Search for the cell housing the specified text and yield its (X, Y) center coordinate. 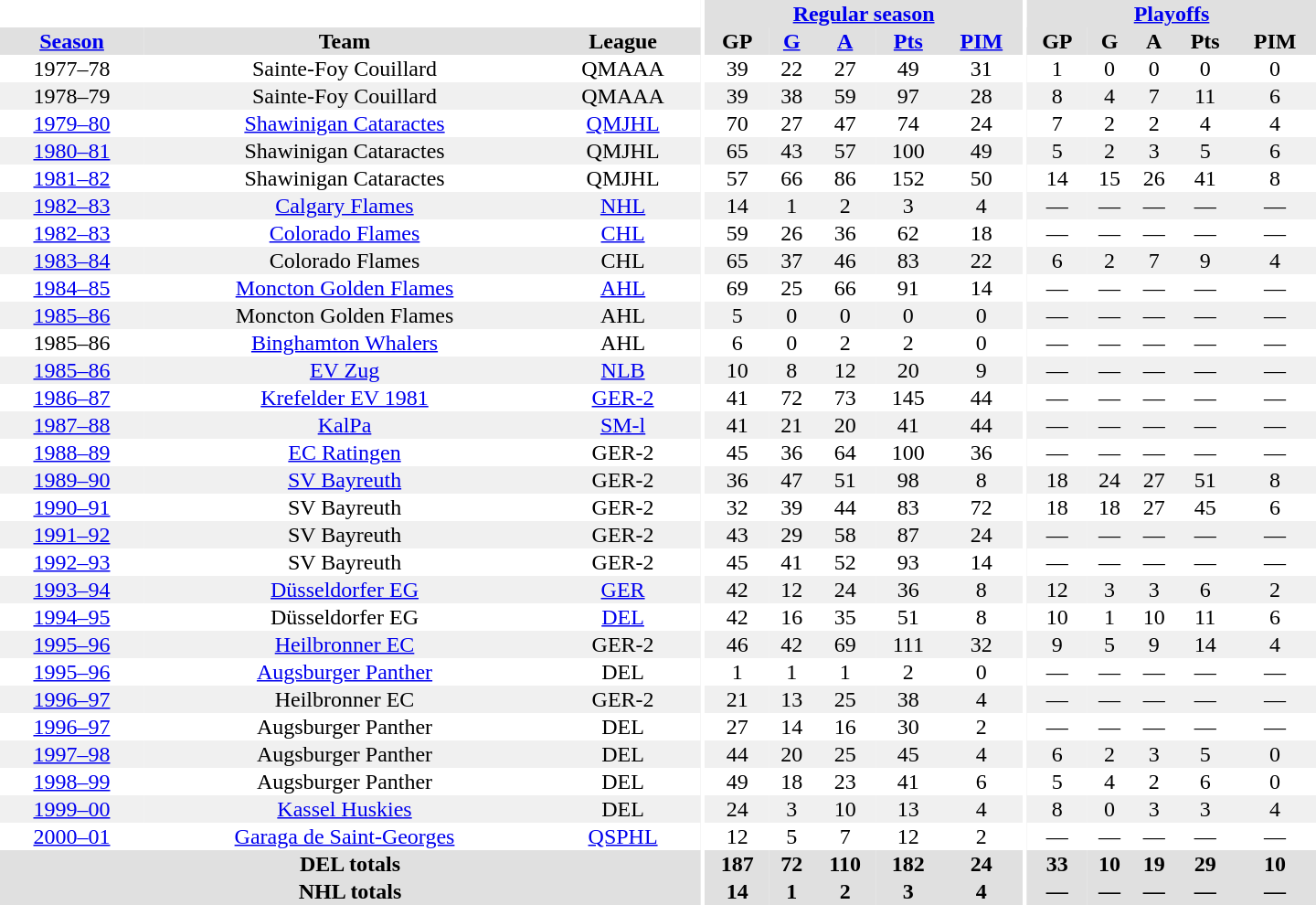
2000–01 (71, 836)
70 (738, 123)
1993–94 (71, 590)
37 (791, 261)
League (623, 41)
23 (845, 782)
1994–95 (71, 617)
93 (908, 562)
187 (738, 864)
1987–88 (71, 425)
33 (1057, 864)
1988–89 (71, 452)
1986–87 (71, 398)
152 (908, 178)
1992–93 (71, 562)
64 (845, 452)
Kassel Huskies (345, 809)
19 (1153, 864)
58 (845, 535)
1998–99 (71, 782)
GER (623, 590)
1979–80 (71, 123)
1990–91 (71, 507)
110 (845, 864)
Season (71, 41)
Regular season (865, 14)
1981–82 (71, 178)
74 (908, 123)
28 (982, 96)
30 (908, 727)
Calgary Flames (345, 206)
DEL totals (350, 864)
SM-l (623, 425)
1977–78 (71, 69)
91 (908, 288)
Binghamton Whalers (345, 343)
73 (845, 398)
NHL (623, 206)
QSPHL (623, 836)
EC Ratingen (345, 452)
182 (908, 864)
1997–98 (71, 754)
145 (908, 398)
Playoffs (1172, 14)
98 (908, 480)
1983–84 (71, 261)
35 (845, 617)
86 (845, 178)
62 (908, 233)
NLB (623, 370)
1978–79 (71, 96)
31 (982, 69)
1999–00 (71, 809)
97 (908, 96)
50 (982, 178)
Team (345, 41)
1984–85 (71, 288)
1989–90 (71, 480)
1980–81 (71, 151)
87 (908, 535)
Krefelder EV 1981 (345, 398)
Garaga de Saint-Georges (345, 836)
111 (908, 644)
15 (1109, 178)
KalPa (345, 425)
EV Zug (345, 370)
52 (845, 562)
NHL totals (350, 891)
1991–92 (71, 535)
